Output the [X, Y] coordinate of the center of the cell containing the given text.  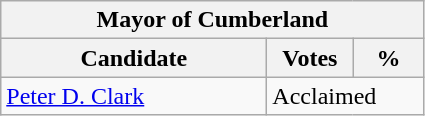
Candidate [134, 58]
% [388, 58]
Acclaimed [346, 96]
Mayor of Cumberland [212, 20]
Peter D. Clark [134, 96]
Votes [310, 58]
